Provide the (X, Y) coordinate of the cell's center where the given text is located.  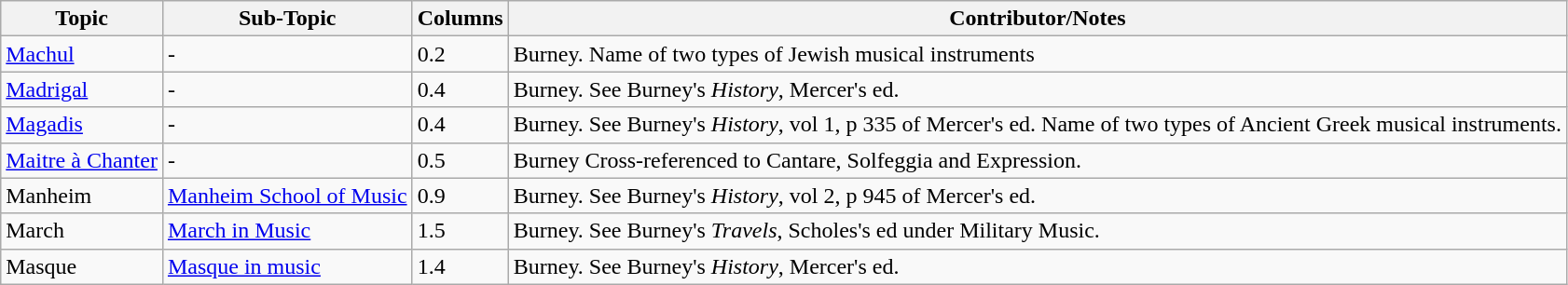
Madrigal (82, 89)
Manheim School of Music (287, 196)
Maitre à Chanter (82, 160)
Burney. See Burney's History, vol 2, p 945 of Mercer's ed. (1037, 196)
March (82, 231)
Burney. Name of two types of Jewish musical instruments (1037, 54)
March in Music (287, 231)
Masque (82, 266)
1.5 (461, 231)
Contributor/Notes (1037, 19)
Topic (82, 19)
1.4 (461, 266)
Burney. See Burney's Travels, Scholes's ed under Military Music. (1037, 231)
Burney Cross-referenced to Cantare, Solfeggia and Expression. (1037, 160)
Manheim (82, 196)
Machul (82, 54)
Columns (461, 19)
Sub-Topic (287, 19)
Masque in music (287, 266)
0.5 (461, 160)
Magadis (82, 125)
Burney. See Burney's History, vol 1, p 335 of Mercer's ed. Name of two types of Ancient Greek musical instruments. (1037, 125)
0.2 (461, 54)
0.9 (461, 196)
